Return (X, Y) of the center of cell containing provided text 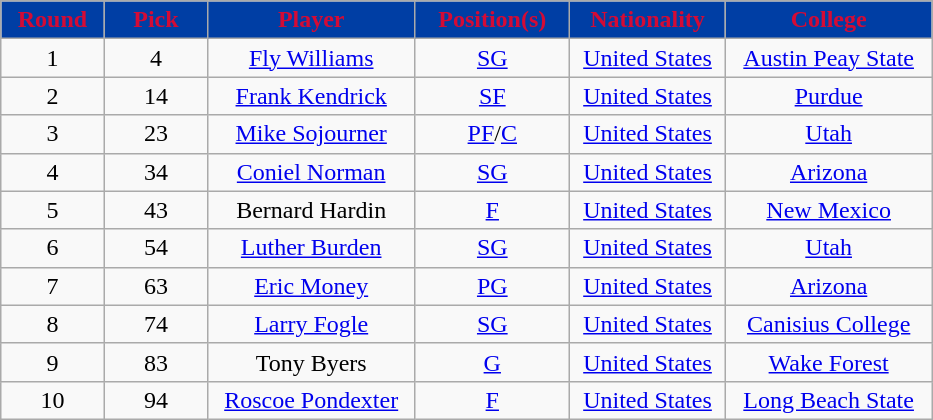
Mike Sojourner (312, 134)
Pick (156, 20)
7 (52, 286)
G (492, 362)
Eric Money (312, 286)
1 (52, 58)
Nationality (648, 20)
34 (156, 172)
14 (156, 96)
Bernard Hardin (312, 210)
10 (52, 400)
SF (492, 96)
Wake Forest (828, 362)
Player (312, 20)
Roscoe Pondexter (312, 400)
PG (492, 286)
9 (52, 362)
8 (52, 324)
Luther Burden (312, 248)
5 (52, 210)
Position(s) (492, 20)
Austin Peay State (828, 58)
74 (156, 324)
54 (156, 248)
Larry Fogle (312, 324)
Fly Williams (312, 58)
Coniel Norman (312, 172)
23 (156, 134)
43 (156, 210)
2 (52, 96)
New Mexico (828, 210)
Tony Byers (312, 362)
College (828, 20)
Long Beach State (828, 400)
6 (52, 248)
63 (156, 286)
3 (52, 134)
Canisius College (828, 324)
Purdue (828, 96)
Frank Kendrick (312, 96)
Round (52, 20)
94 (156, 400)
83 (156, 362)
PF/C (492, 134)
